Capture the cell that displays the provided text and extract its (x, y) central coordinate. 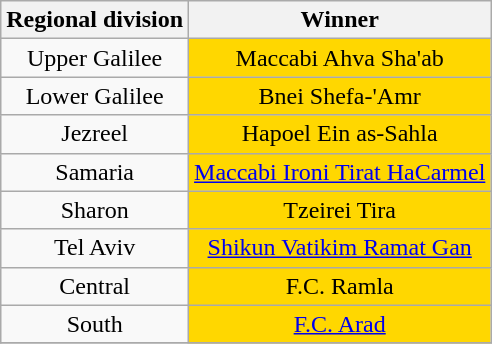
Sharon (95, 210)
Upper Galilee (95, 58)
Maccabi Ahva Sha'ab (340, 58)
Maccabi Ironi Tirat HaCarmel (340, 172)
South (95, 324)
Tel Aviv (95, 248)
F.C. Ramla (340, 286)
Samaria (95, 172)
Bnei Shefa-'Amr (340, 96)
Lower Galilee (95, 96)
Shikun Vatikim Ramat Gan (340, 248)
Jezreel (95, 134)
Central (95, 286)
Regional division (95, 20)
Hapoel Ein as-Sahla (340, 134)
Winner (340, 20)
F.C. Arad (340, 324)
Tzeirei Tira (340, 210)
